Determine the [x, y] coordinate at the center of the cell enclosing the given text.  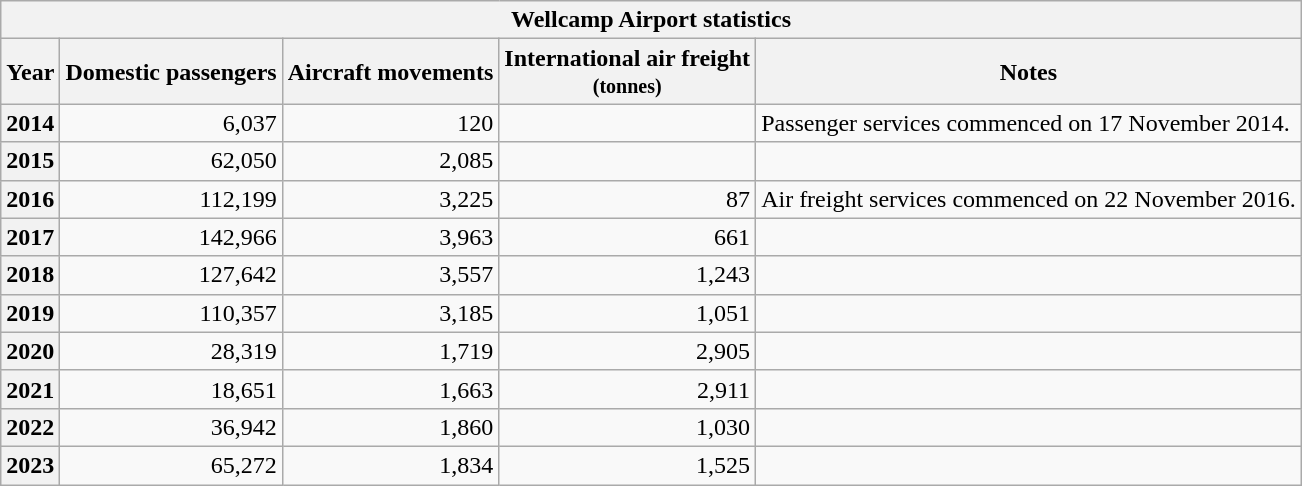
65,272 [171, 465]
1,860 [390, 427]
2020 [30, 351]
3,225 [390, 199]
1,030 [628, 427]
142,966 [171, 237]
2022 [30, 427]
87 [628, 199]
Notes [1029, 72]
112,199 [171, 199]
2019 [30, 313]
Air freight services commenced on 22 November 2016. [1029, 199]
28,319 [171, 351]
1,719 [390, 351]
62,050 [171, 161]
2,911 [628, 389]
110,357 [171, 313]
1,243 [628, 275]
2016 [30, 199]
1,663 [390, 389]
International air freight(tonnes) [628, 72]
2021 [30, 389]
6,037 [171, 123]
2,905 [628, 351]
Wellcamp Airport statistics [651, 20]
661 [628, 237]
3,557 [390, 275]
2018 [30, 275]
127,642 [171, 275]
3,185 [390, 313]
3,963 [390, 237]
Passenger services commenced on 17 November 2014. [1029, 123]
36,942 [171, 427]
120 [390, 123]
18,651 [171, 389]
Domestic passengers [171, 72]
2014 [30, 123]
Year [30, 72]
2017 [30, 237]
1,834 [390, 465]
2,085 [390, 161]
2015 [30, 161]
1,051 [628, 313]
Aircraft movements [390, 72]
1,525 [628, 465]
2023 [30, 465]
